Detect which cell encompasses the target text, then output its (x, y) center coordinate. 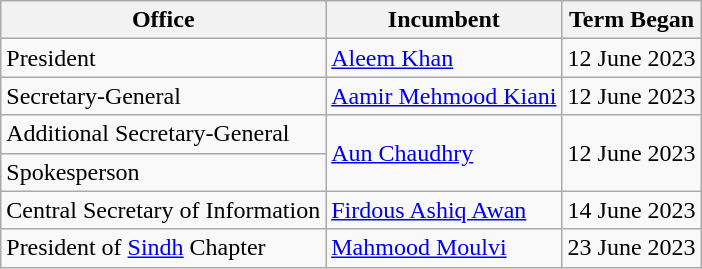
President of Sindh Chapter (164, 248)
Aun Chaudhry (444, 153)
Central Secretary of Information (164, 210)
Office (164, 20)
President (164, 58)
14 June 2023 (632, 210)
Mahmood Moulvi (444, 248)
Aleem Khan (444, 58)
Additional Secretary-General (164, 134)
Term Began (632, 20)
Firdous Ashiq Awan (444, 210)
Secretary-General (164, 96)
23 June 2023 (632, 248)
Spokesperson (164, 172)
Aamir Mehmood Kiani (444, 96)
Incumbent (444, 20)
